Identify which cell holds the provided text, then report its [X, Y] central coordinate. 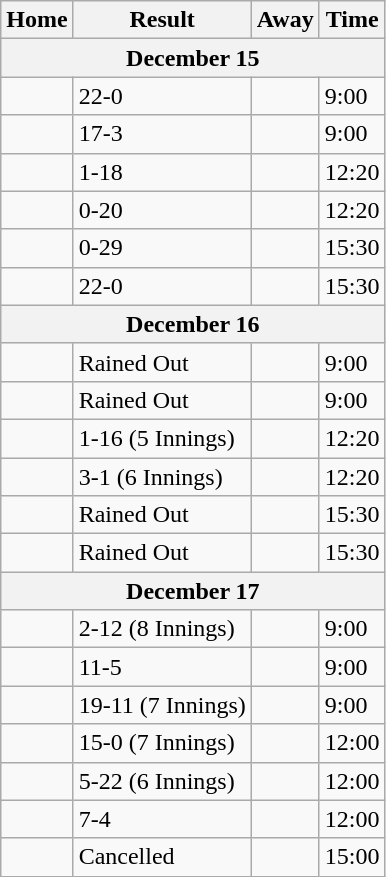
1-18 [162, 172]
Home [37, 20]
Result [162, 20]
2-12 (8 Innings) [162, 629]
3-1 (6 Innings) [162, 477]
15:00 [352, 857]
1-16 (5 Innings) [162, 438]
Away [285, 20]
0-29 [162, 248]
5-22 (6 Innings) [162, 781]
December 15 [193, 58]
19-11 (7 Innings) [162, 705]
15-0 (7 Innings) [162, 743]
11-5 [162, 667]
Cancelled [162, 857]
December 17 [193, 591]
December 16 [193, 324]
Time [352, 20]
17-3 [162, 134]
7-4 [162, 819]
0-20 [162, 210]
